Provide the [X, Y] coordinate of the cell's center where the given text is located.  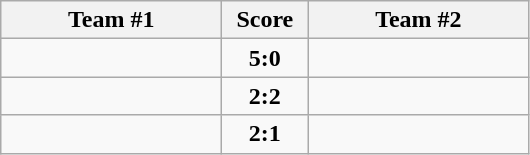
Team #1 [112, 20]
2:2 [265, 96]
2:1 [265, 134]
5:0 [265, 58]
Team #2 [418, 20]
Score [265, 20]
